Locate the cell with the specified text and output its (x, y) center coordinate. 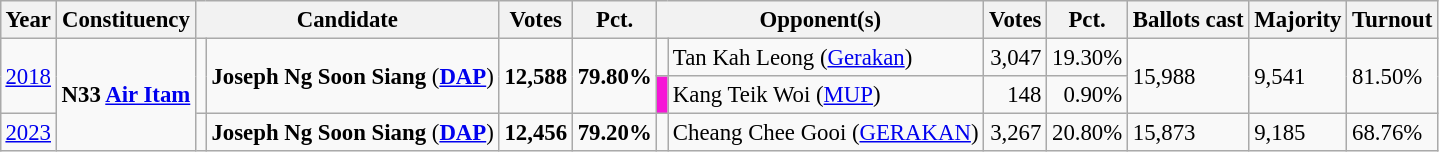
9,185 (1298, 133)
Year (28, 20)
79.80% (614, 76)
20.80% (1088, 133)
N33 Air Itam (126, 94)
0.90% (1088, 95)
Candidate (348, 20)
3,047 (1016, 57)
79.20% (614, 133)
2018 (28, 76)
12,456 (536, 133)
15,873 (1188, 133)
19.30% (1088, 57)
Kang Teik Woi (MUP) (826, 95)
81.50% (1392, 76)
9,541 (1298, 76)
148 (1016, 95)
12,588 (536, 76)
Cheang Chee Gooi (GERAKAN) (826, 133)
68.76% (1392, 133)
Tan Kah Leong (Gerakan) (826, 57)
15,988 (1188, 76)
Turnout (1392, 20)
Ballots cast (1188, 20)
3,267 (1016, 133)
2023 (28, 133)
Majority (1298, 20)
Constituency (126, 20)
Opponent(s) (820, 20)
